Detect which cell encompasses the target text, then output its (x, y) center coordinate. 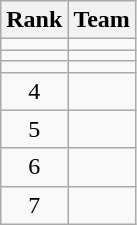
7 (34, 205)
Team (102, 20)
Rank (34, 20)
5 (34, 129)
6 (34, 167)
4 (34, 91)
